Pinpoint the cell where the given text exists, returning its [X, Y] midpoint coordinate. 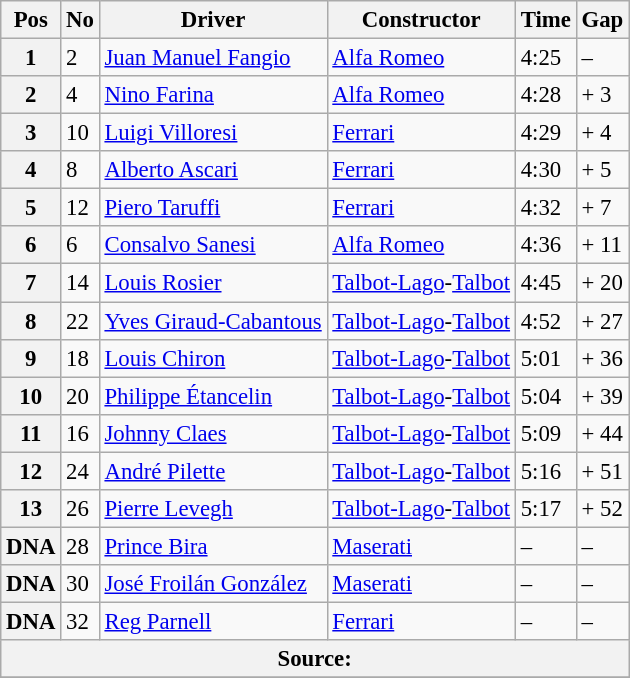
28 [80, 546]
Reg Parnell [213, 621]
+ 39 [602, 396]
5:04 [546, 396]
16 [80, 433]
+ 52 [602, 509]
24 [80, 471]
+ 3 [602, 95]
+ 44 [602, 433]
5:16 [546, 471]
4:36 [546, 245]
22 [80, 321]
Prince Bira [213, 546]
+ 27 [602, 321]
5:01 [546, 358]
5:09 [546, 433]
Driver [213, 20]
Time [546, 20]
4:45 [546, 283]
7 [31, 283]
Source: [315, 659]
André Pilette [213, 471]
4:25 [546, 58]
Johnny Claes [213, 433]
Pos [31, 20]
+ 5 [602, 170]
Piero Taruffi [213, 208]
4:29 [546, 133]
4:52 [546, 321]
Consalvo Sanesi [213, 245]
Alberto Ascari [213, 170]
32 [80, 621]
+ 11 [602, 245]
3 [31, 133]
13 [31, 509]
Philippe Étancelin [213, 396]
5:17 [546, 509]
Yves Giraud-Cabantous [213, 321]
+ 7 [602, 208]
Juan Manuel Fangio [213, 58]
30 [80, 584]
20 [80, 396]
18 [80, 358]
11 [31, 433]
Louis Chiron [213, 358]
Nino Farina [213, 95]
Constructor [421, 20]
Pierre Levegh [213, 509]
1 [31, 58]
Gap [602, 20]
4:28 [546, 95]
+ 4 [602, 133]
9 [31, 358]
Louis Rosier [213, 283]
+ 20 [602, 283]
5 [31, 208]
José Froilán González [213, 584]
+ 51 [602, 471]
Luigi Villoresi [213, 133]
14 [80, 283]
4:32 [546, 208]
26 [80, 509]
4:30 [546, 170]
+ 36 [602, 358]
No [80, 20]
